Return [X, Y] of the center of cell containing provided text 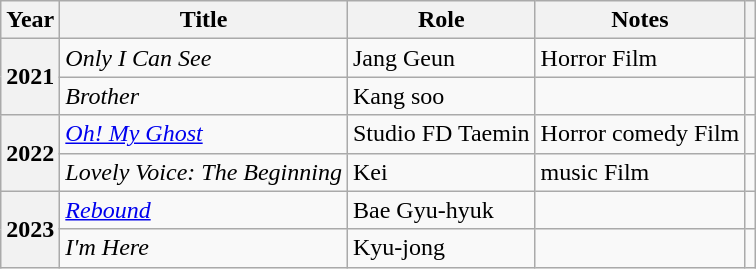
Horror comedy Film [640, 134]
Kang soo [441, 96]
Kyu-jong [441, 248]
2023 [30, 229]
Notes [640, 20]
Brother [204, 96]
Year [30, 20]
Kei [441, 172]
Role [441, 20]
Bae Gyu-hyuk [441, 210]
Rebound [204, 210]
Jang Geun [441, 58]
Only I Can See [204, 58]
Title [204, 20]
Horror Film [640, 58]
2022 [30, 153]
I'm Here [204, 248]
Studio FD Taemin [441, 134]
2021 [30, 77]
Oh! My Ghost [204, 134]
Lovely Voice: The Beginning [204, 172]
music Film [640, 172]
